From the cell containing the given text, extract its center point as (x, y) coordinate. 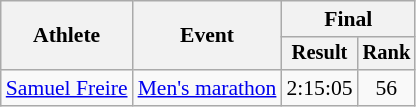
Event (208, 36)
Samuel Freire (67, 88)
Athlete (67, 36)
Men's marathon (208, 88)
Final (348, 19)
Rank (387, 54)
Result (319, 54)
56 (387, 88)
2:15:05 (319, 88)
